Pinpoint the cell where the given text exists, returning its [X, Y] midpoint coordinate. 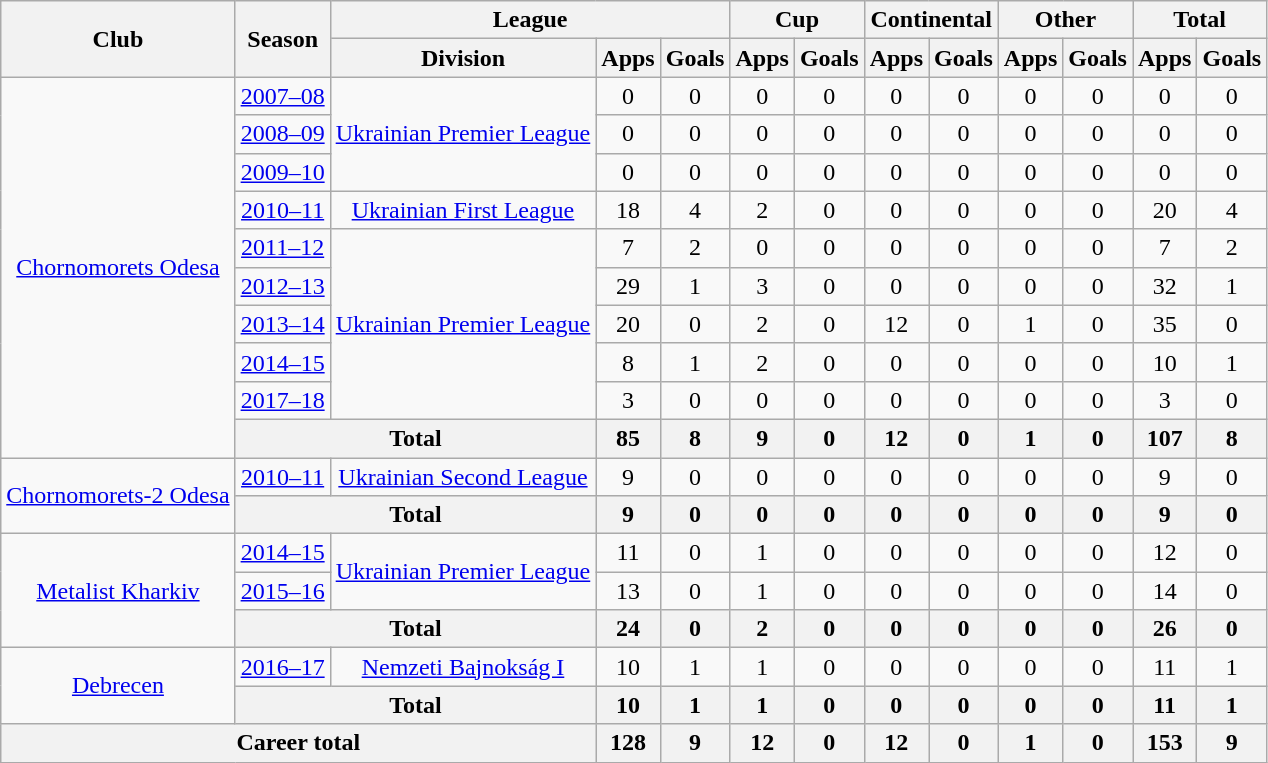
Chornomorets-2 Odesa [118, 496]
Other [1065, 20]
13 [628, 591]
Continental [931, 20]
26 [1164, 629]
29 [628, 286]
35 [1164, 324]
32 [1164, 286]
128 [628, 743]
18 [628, 210]
2017–18 [282, 400]
Debrecen [118, 686]
Nemzeti Bajnokság I [463, 667]
2009–10 [282, 172]
85 [628, 438]
2015–16 [282, 591]
Club [118, 39]
107 [1164, 438]
14 [1164, 591]
2013–14 [282, 324]
2007–08 [282, 96]
Ukrainian First League [463, 210]
2012–13 [282, 286]
Metalist Kharkiv [118, 591]
Career total [298, 743]
League [530, 20]
2016–17 [282, 667]
153 [1164, 743]
Season [282, 39]
Chornomorets Odesa [118, 268]
2011–12 [282, 248]
2008–09 [282, 134]
Division [463, 58]
Cup [797, 20]
24 [628, 629]
Ukrainian Second League [463, 477]
